Return [x, y] of the center of cell containing provided text 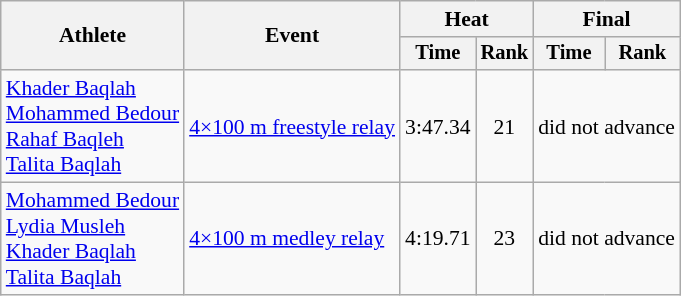
Final [606, 19]
Khader BaqlahMohammed BedourRahaf BaqlehTalita Baqlah [92, 126]
21 [505, 126]
4×100 m medley relay [292, 239]
3:47.34 [438, 126]
Athlete [92, 36]
Mohammed BedourLydia MuslehKhader BaqlahTalita Baqlah [92, 239]
23 [505, 239]
4×100 m freestyle relay [292, 126]
4:19.71 [438, 239]
Event [292, 36]
Heat [466, 19]
